Locate the cell with the specified text and output its [x, y] center coordinate. 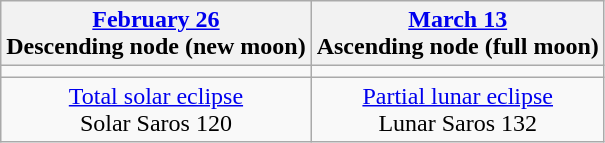
Partial lunar eclipseLunar Saros 132 [458, 110]
March 13Ascending node (full moon) [458, 34]
Total solar eclipseSolar Saros 120 [156, 110]
February 26Descending node (new moon) [156, 34]
